Capture the cell that displays the provided text and extract its [X, Y] central coordinate. 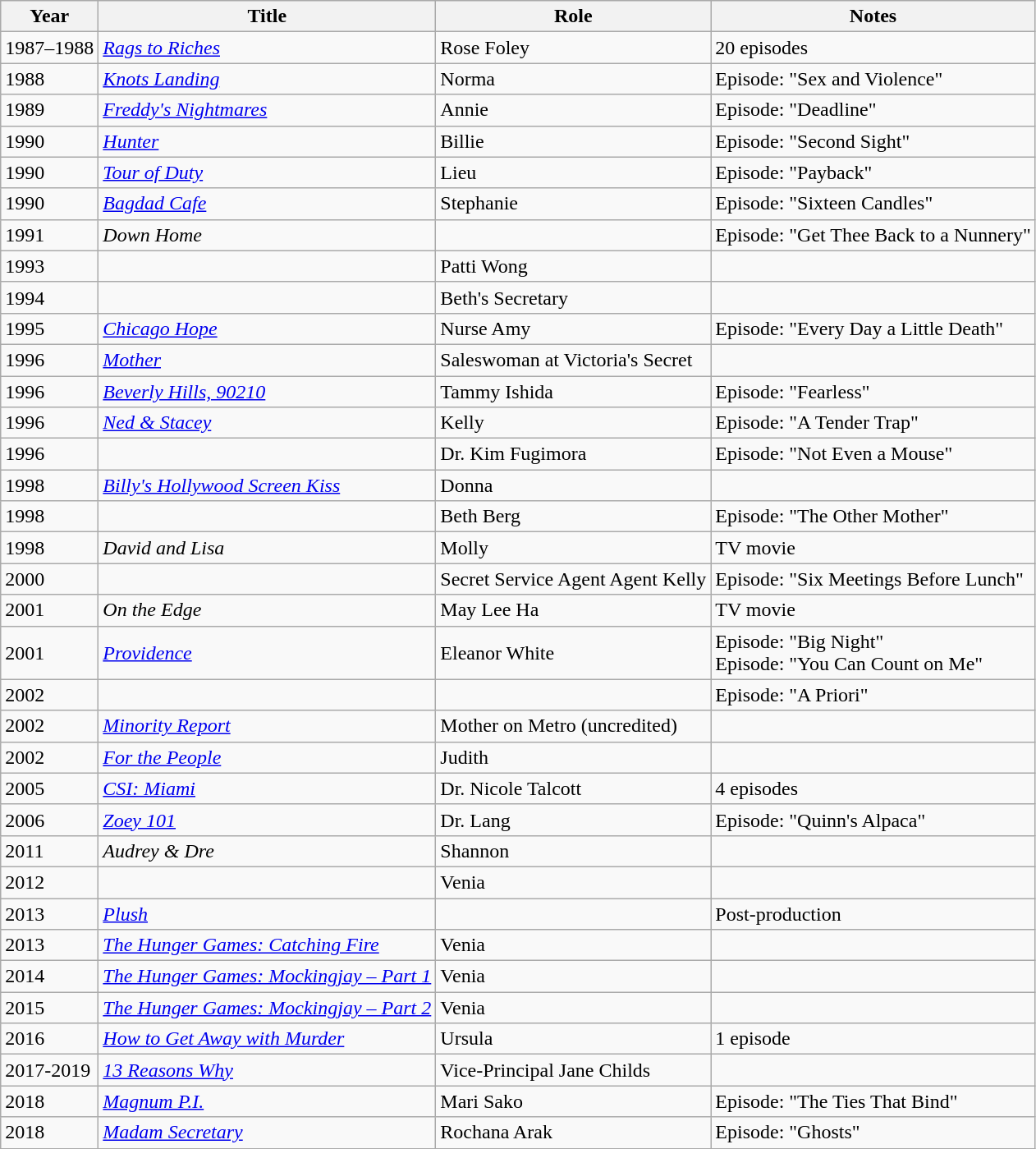
How to Get Away with Murder [268, 1039]
Episode: "Payback" [873, 172]
Donna [573, 485]
1 episode [873, 1039]
1993 [49, 266]
Episode: "Sex and Violence" [873, 79]
Year [49, 16]
Dr. Nicole Talcott [573, 788]
Ursula [573, 1039]
Beth Berg [573, 517]
Secret Service Agent Agent Kelly [573, 579]
Episode: "The Ties That Bind" [873, 1101]
Episode: "A Priori" [873, 695]
Rags to Riches [268, 48]
Episode: "Deadline" [873, 110]
Judith [573, 757]
Dr. Lang [573, 820]
David and Lisa [268, 548]
Mari Sako [573, 1101]
Molly [573, 548]
Episode: "Not Even a Mouse" [873, 454]
2005 [49, 788]
Providence [268, 652]
2015 [49, 1008]
Episode: "Quinn's Alpaca" [873, 820]
Tammy Ishida [573, 392]
Episode: "A Tender Trap" [873, 423]
Hunter [268, 141]
Episode: "The Other Mother" [873, 517]
The Hunger Games: Mockingjay – Part 1 [268, 977]
Audrey & Dre [268, 851]
Zoey 101 [268, 820]
Minority Report [268, 726]
Mother [268, 360]
Beverly Hills, 90210 [268, 392]
For the People [268, 757]
2017-2019 [49, 1070]
Lieu [573, 172]
2000 [49, 579]
Billy's Hollywood Screen Kiss [268, 485]
2011 [49, 851]
Episode: "Six Meetings Before Lunch" [873, 579]
Rochana Arak [573, 1133]
Mother on Metro (uncredited) [573, 726]
Title [268, 16]
Vice-Principal Jane Childs [573, 1070]
The Hunger Games: Catching Fire [268, 945]
4 episodes [873, 788]
Norma [573, 79]
Episode: "Get Thee Back to a Nunnery" [873, 235]
2016 [49, 1039]
Ned & Stacey [268, 423]
Role [573, 16]
Magnum P.I. [268, 1101]
Episode: "Big Night"Episode: "You Can Count on Me" [873, 652]
1989 [49, 110]
1987–1988 [49, 48]
Episode: "Second Sight" [873, 141]
Patti Wong [573, 266]
Episode: "Sixteen Candles" [873, 204]
Rose Foley [573, 48]
May Lee Ha [573, 610]
Billie [573, 141]
Episode: "Ghosts" [873, 1133]
Bagdad Cafe [268, 204]
Beth's Secretary [573, 297]
Eleanor White [573, 652]
The Hunger Games: Mockingjay – Part 2 [268, 1008]
Episode: "Fearless" [873, 392]
2006 [49, 820]
1988 [49, 79]
Saleswoman at Victoria's Secret [573, 360]
Tour of Duty [268, 172]
Post-production [873, 914]
Knots Landing [268, 79]
CSI: Miami [268, 788]
13 Reasons Why [268, 1070]
1994 [49, 297]
Nurse Amy [573, 329]
2012 [49, 882]
Annie [573, 110]
Stephanie [573, 204]
On the Edge [268, 610]
Kelly [573, 423]
Notes [873, 16]
20 episodes [873, 48]
Chicago Hope [268, 329]
Plush [268, 914]
2014 [49, 977]
Dr. Kim Fugimora [573, 454]
1995 [49, 329]
Down Home [268, 235]
Episode: "Every Day a Little Death" [873, 329]
1991 [49, 235]
Madam Secretary [268, 1133]
Shannon [573, 851]
Freddy's Nightmares [268, 110]
